Detect which cell encompasses the target text, then output its (x, y) center coordinate. 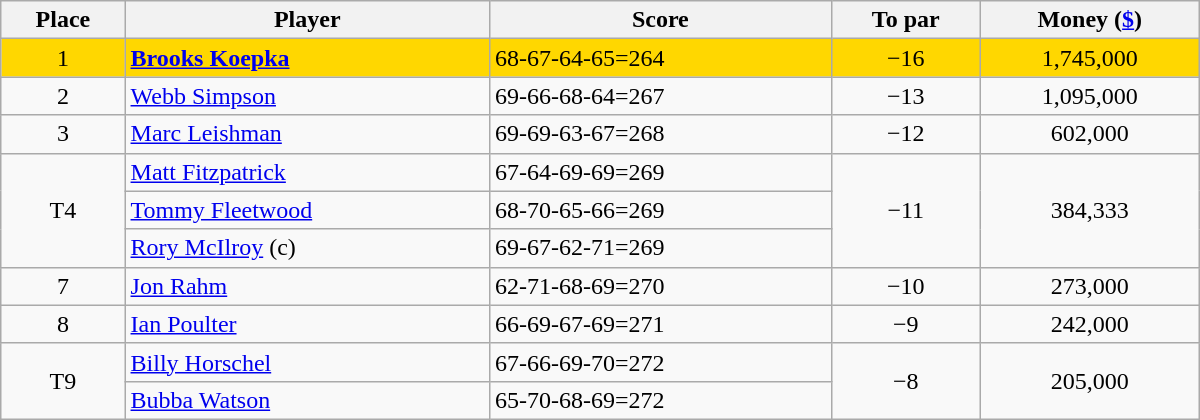
62-71-68-69=270 (661, 286)
384,333 (1090, 210)
242,000 (1090, 324)
−9 (906, 324)
Webb Simpson (308, 96)
65-70-68-69=272 (661, 400)
66-69-67-69=271 (661, 324)
−10 (906, 286)
−8 (906, 381)
−16 (906, 58)
Billy Horschel (308, 362)
Place (63, 20)
1 (63, 58)
Bubba Watson (308, 400)
69-66-68-64=267 (661, 96)
−12 (906, 134)
Score (661, 20)
Marc Leishman (308, 134)
67-66-69-70=272 (661, 362)
273,000 (1090, 286)
Brooks Koepka (308, 58)
Matt Fitzpatrick (308, 172)
−11 (906, 210)
Money ($) (1090, 20)
1,745,000 (1090, 58)
−13 (906, 96)
T9 (63, 381)
Player (308, 20)
68-67-64-65=264 (661, 58)
T4 (63, 210)
69-67-62-71=269 (661, 248)
2 (63, 96)
69-69-63-67=268 (661, 134)
68-70-65-66=269 (661, 210)
602,000 (1090, 134)
7 (63, 286)
Tommy Fleetwood (308, 210)
67-64-69-69=269 (661, 172)
Ian Poulter (308, 324)
1,095,000 (1090, 96)
3 (63, 134)
205,000 (1090, 381)
8 (63, 324)
To par (906, 20)
Rory McIlroy (c) (308, 248)
Jon Rahm (308, 286)
